Extract the [x, y] coordinate from the center of the cell holding the provided text.  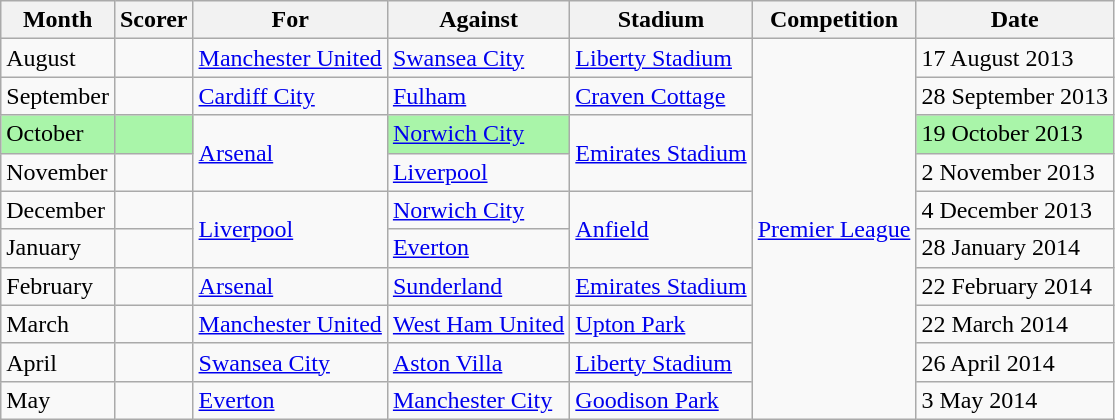
March [58, 324]
4 December 2013 [1015, 210]
October [58, 134]
Stadium [661, 20]
3 May 2014 [1015, 400]
Cardiff City [290, 96]
Craven Cottage [661, 96]
Competition [834, 20]
17 August 2013 [1015, 58]
Against [478, 20]
Upton Park [661, 324]
22 February 2014 [1015, 286]
Sunderland [478, 286]
28 September 2013 [1015, 96]
28 January 2014 [1015, 248]
May [58, 400]
2 November 2013 [1015, 172]
August [58, 58]
Manchester City [478, 400]
West Ham United [478, 324]
December [58, 210]
Month [58, 20]
April [58, 362]
Premier League [834, 230]
Fulham [478, 96]
Scorer [154, 20]
Date [1015, 20]
September [58, 96]
For [290, 20]
November [58, 172]
19 October 2013 [1015, 134]
Anfield [661, 229]
26 April 2014 [1015, 362]
Goodison Park [661, 400]
February [58, 286]
January [58, 248]
22 March 2014 [1015, 324]
Aston Villa [478, 362]
